Search for the cell housing the specified text and yield its (x, y) center coordinate. 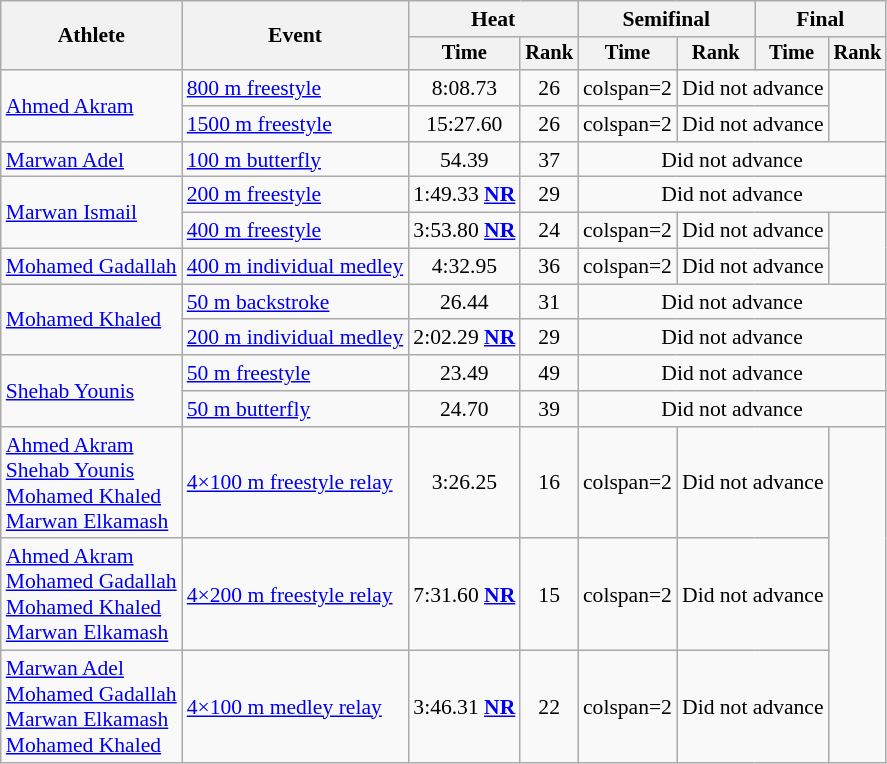
400 m freestyle (296, 231)
3:46.31 NR (464, 707)
2:02.29 NR (464, 338)
Mohamed Khaled (92, 320)
7:31.60 NR (464, 595)
4×100 m freestyle relay (296, 483)
15:27.60 (464, 124)
Marwan AdelMohamed GadallahMarwan ElkamashMohamed Khaled (92, 707)
22 (549, 707)
4×100 m medley relay (296, 707)
16 (549, 483)
Ahmed Akram (92, 106)
50 m backstroke (296, 302)
Heat (493, 19)
36 (549, 267)
3:53.80 NR (464, 231)
1:49.33 NR (464, 195)
Event (296, 36)
39 (549, 409)
1500 m freestyle (296, 124)
24.70 (464, 409)
Ahmed AkramMohamed GadallahMohamed KhaledMarwan Elkamash (92, 595)
4×200 m freestyle relay (296, 595)
Athlete (92, 36)
50 m freestyle (296, 373)
24 (549, 231)
8:08.73 (464, 88)
200 m individual medley (296, 338)
Mohamed Gadallah (92, 267)
Marwan Ismail (92, 212)
15 (549, 595)
Marwan Adel (92, 160)
Shehab Younis (92, 390)
100 m butterfly (296, 160)
3:26.25 (464, 483)
26.44 (464, 302)
49 (549, 373)
4:32.95 (464, 267)
Ahmed AkramShehab YounisMohamed KhaledMarwan Elkamash (92, 483)
800 m freestyle (296, 88)
Final (821, 19)
400 m individual medley (296, 267)
31 (549, 302)
200 m freestyle (296, 195)
50 m butterfly (296, 409)
37 (549, 160)
23.49 (464, 373)
Semifinal (666, 19)
54.39 (464, 160)
